Return [X, Y] of the center of cell containing provided text 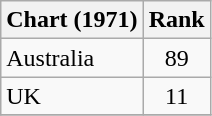
Australia [72, 58]
UK [72, 96]
11 [176, 96]
89 [176, 58]
Rank [176, 20]
Chart (1971) [72, 20]
